Find where the given text appears and provide that cell's center as [x, y] coordinate. 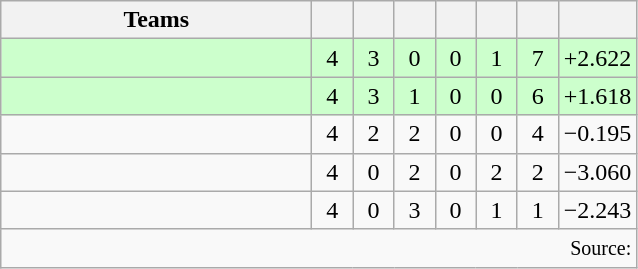
−3.060 [598, 172]
6 [538, 96]
Source: [319, 248]
−0.195 [598, 134]
7 [538, 58]
Teams [156, 20]
−2.243 [598, 210]
+1.618 [598, 96]
+2.622 [598, 58]
